Return (X, Y) of the center of cell containing provided text 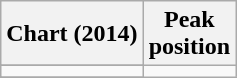
Peakposition (189, 34)
Chart (2014) (72, 34)
